Find where the given text appears and provide that cell's center as (x, y) coordinate. 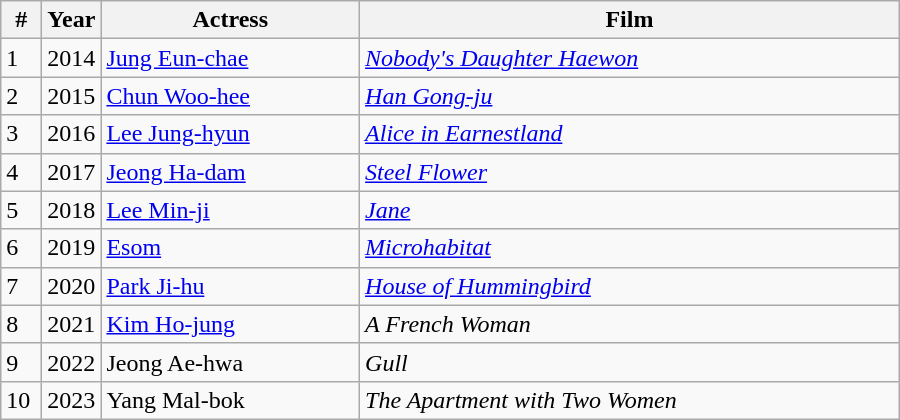
Steel Flower (630, 172)
3 (22, 134)
Microhabitat (630, 248)
2019 (72, 248)
Film (630, 20)
Jung Eun-chae (230, 58)
Jane (630, 210)
2015 (72, 96)
Lee Jung-hyun (230, 134)
2017 (72, 172)
9 (22, 362)
2023 (72, 400)
2021 (72, 324)
7 (22, 286)
Jeong Ae-hwa (230, 362)
The Apartment with Two Women (630, 400)
2014 (72, 58)
Nobody's Daughter Haewon (630, 58)
Year (72, 20)
Lee Min-ji (230, 210)
Alice in Earnestland (630, 134)
2016 (72, 134)
5 (22, 210)
Actress (230, 20)
2020 (72, 286)
Park Ji-hu (230, 286)
A French Woman (630, 324)
Chun Woo-hee (230, 96)
Gull (630, 362)
House of Hummingbird (630, 286)
Esom (230, 248)
2022 (72, 362)
8 (22, 324)
Han Gong-ju (630, 96)
Kim Ho-jung (230, 324)
4 (22, 172)
2018 (72, 210)
6 (22, 248)
2 (22, 96)
Jeong Ha-dam (230, 172)
10 (22, 400)
Yang Mal-bok (230, 400)
# (22, 20)
1 (22, 58)
